Pinpoint the cell where the given text exists, returning its [X, Y] midpoint coordinate. 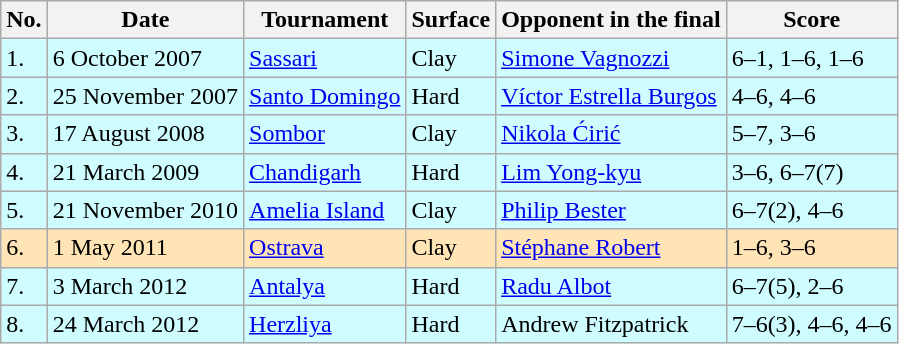
Opponent in the final [611, 20]
6 October 2007 [145, 58]
Amelia Island [325, 210]
6–1, 1–6, 1–6 [812, 58]
6–7(5), 2–6 [812, 286]
5. [24, 210]
21 March 2009 [145, 172]
Surface [451, 20]
Sombor [325, 134]
Tournament [325, 20]
17 August 2008 [145, 134]
1. [24, 58]
3–6, 6–7(7) [812, 172]
Simone Vagnozzi [611, 58]
Date [145, 20]
8. [24, 324]
Stéphane Robert [611, 248]
2. [24, 96]
1–6, 3–6 [812, 248]
Herzliya [325, 324]
Chandigarh [325, 172]
Philip Bester [611, 210]
3. [24, 134]
6. [24, 248]
Andrew Fitzpatrick [611, 324]
Santo Domingo [325, 96]
Nikola Ćirić [611, 134]
Sassari [325, 58]
7. [24, 286]
1 May 2011 [145, 248]
25 November 2007 [145, 96]
4–6, 4–6 [812, 96]
6–7(2), 4–6 [812, 210]
Antalya [325, 286]
No. [24, 20]
Lim Yong-kyu [611, 172]
24 March 2012 [145, 324]
Víctor Estrella Burgos [611, 96]
3 March 2012 [145, 286]
5–7, 3–6 [812, 134]
21 November 2010 [145, 210]
Radu Albot [611, 286]
7–6(3), 4–6, 4–6 [812, 324]
Score [812, 20]
4. [24, 172]
Ostrava [325, 248]
